Determine the (x, y) coordinate at the center of the cell enclosing the given text.  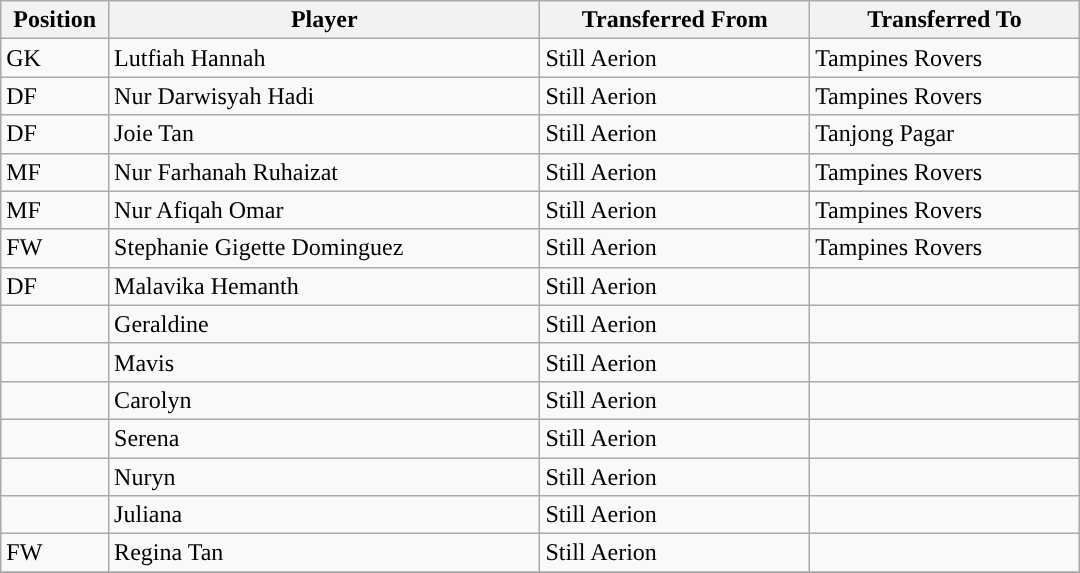
Regina Tan (324, 553)
Nur Farhanah Ruhaizat (324, 172)
Lutfiah Hannah (324, 58)
Juliana (324, 515)
Malavika Hemanth (324, 286)
Geraldine (324, 324)
Transferred From (675, 20)
Serena (324, 438)
GK (55, 58)
Transferred To (945, 20)
Stephanie Gigette Dominguez (324, 248)
Nuryn (324, 477)
Nur Afiqah Omar (324, 210)
Carolyn (324, 400)
Nur Darwisyah Hadi (324, 96)
Mavis (324, 362)
Joie Tan (324, 134)
Player (324, 20)
Tanjong Pagar (945, 134)
Position (55, 20)
